Extract the (X, Y) coordinate from the center of the cell holding the provided text.  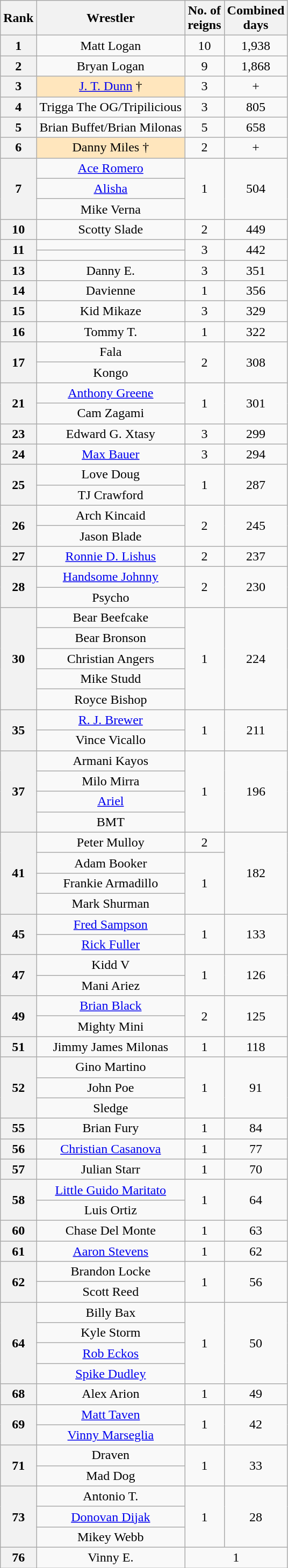
Ace Romero (111, 168)
Mike Studd (111, 679)
Jimmy James Milonas (111, 1047)
Armani Kayos (111, 761)
Combineddays (256, 18)
Danny E. (111, 270)
Ronnie D. Lishus (111, 556)
26 (18, 526)
Christian Casanova (111, 1149)
Mikey Webb (111, 1537)
301 (256, 403)
Jason Blade (111, 536)
Brian Buffet/Brian Milonas (111, 127)
Mark Shurman (111, 903)
Ariel (111, 801)
Rob Eckos (111, 1353)
42 (256, 1425)
Kyle Storm (111, 1333)
Gino Martino (111, 1067)
Brandon Locke (111, 1272)
Kidd V (111, 965)
35 (18, 730)
77 (256, 1149)
Arch Kincaid (111, 515)
1,868 (256, 66)
Little Guido Maritato (111, 1190)
Alex Arion (111, 1394)
230 (256, 587)
294 (256, 454)
1,938 (256, 46)
449 (256, 229)
24 (18, 454)
Tommy T. (111, 332)
118 (256, 1047)
TJ Crawford (111, 495)
6 (18, 148)
71 (18, 1465)
Kongo (111, 373)
50 (256, 1343)
245 (256, 526)
14 (18, 291)
73 (18, 1516)
126 (256, 975)
Scotty Slade (111, 229)
322 (256, 332)
76 (18, 1557)
237 (256, 556)
Brian Fury (111, 1128)
Vince Vicallo (111, 740)
211 (256, 730)
Rick Fuller (111, 945)
Vinny E. (111, 1557)
Milo Mirra (111, 781)
11 (18, 250)
Bryan Logan (111, 66)
70 (256, 1169)
Chase Del Monte (111, 1230)
Alisha (111, 188)
4 (18, 107)
Mani Ariez (111, 986)
125 (256, 1016)
Julian Starr (111, 1169)
R. J. Brewer (111, 720)
41 (18, 873)
299 (256, 434)
68 (18, 1394)
Fala (111, 352)
Luis Ortiz (111, 1210)
37 (18, 791)
John Poe (111, 1088)
329 (256, 311)
Brian Black (111, 1006)
Billy Bax (111, 1312)
Antonio T. (111, 1496)
60 (18, 1230)
23 (18, 434)
58 (18, 1200)
658 (256, 127)
Kid Mikaze (111, 311)
30 (18, 659)
91 (256, 1088)
Aaron Stevens (111, 1251)
Fred Sampson (111, 924)
Anthony Greene (111, 393)
BMT (111, 822)
Max Bauer (111, 454)
356 (256, 291)
805 (256, 107)
Christian Angers (111, 659)
Adam Booker (111, 863)
Cam Zagami (111, 413)
Donovan Dijak (111, 1516)
182 (256, 873)
15 (18, 311)
17 (18, 362)
Matt Logan (111, 46)
Wrestler (111, 18)
27 (18, 556)
504 (256, 188)
Handsome Johnny (111, 577)
13 (18, 270)
57 (18, 1169)
Vinny Marseglia (111, 1435)
45 (18, 934)
224 (256, 659)
351 (256, 270)
Edward G. Xtasy (111, 434)
9 (204, 66)
308 (256, 362)
Love Doug (111, 475)
J. T. Dunn † (111, 86)
Matt Taven (111, 1414)
21 (18, 403)
No. ofreigns (204, 18)
47 (18, 975)
133 (256, 934)
16 (18, 332)
Mike Verna (111, 209)
Danny Miles † (111, 148)
287 (256, 485)
55 (18, 1128)
61 (18, 1251)
7 (18, 188)
Trigga The OG/Tripilicious (111, 107)
196 (256, 791)
442 (256, 250)
Draven (111, 1455)
63 (256, 1230)
Bear Beefcake (111, 618)
Bear Bronson (111, 638)
Scott Reed (111, 1292)
Mighty Mini (111, 1026)
33 (256, 1465)
Mad Dog (111, 1476)
Peter Mulloy (111, 842)
Sledge (111, 1108)
52 (18, 1088)
Spike Dudley (111, 1374)
Royce Bishop (111, 699)
Frankie Armadillo (111, 883)
84 (256, 1128)
51 (18, 1047)
Rank (18, 18)
Psycho (111, 597)
69 (18, 1425)
25 (18, 485)
Davienne (111, 291)
